Return the [X, Y] coordinate for the center point of the cell that contains the specified text.  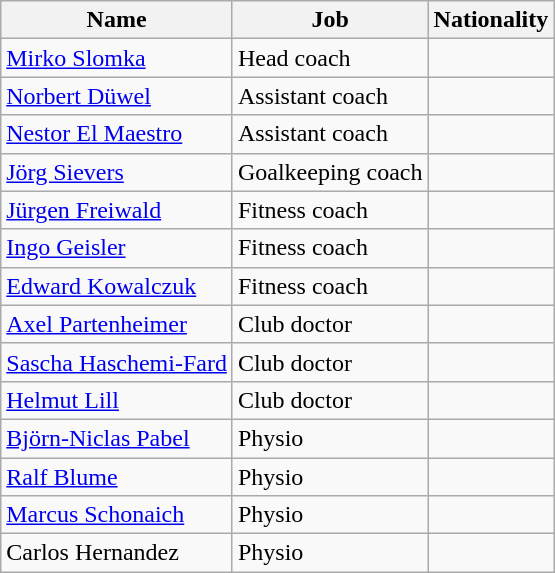
Job [330, 20]
Marcus Schonaich [117, 515]
Norbert Düwel [117, 96]
Name [117, 20]
Ralf Blume [117, 477]
Helmut Lill [117, 400]
Goalkeeping coach [330, 172]
Head coach [330, 58]
Edward Kowalczuk [117, 286]
Björn-Niclas Pabel [117, 438]
Mirko Slomka [117, 58]
Ingo Geisler [117, 248]
Jürgen Freiwald [117, 210]
Nationality [491, 20]
Carlos Hernandez [117, 553]
Sascha Haschemi-Fard [117, 362]
Axel Partenheimer [117, 324]
Jörg Sievers [117, 172]
Nestor El Maestro [117, 134]
